Search for the cell housing the specified text and yield its [X, Y] center coordinate. 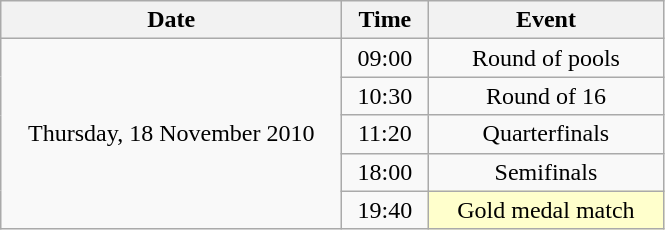
Event [546, 20]
Gold medal match [546, 210]
Semifinals [546, 172]
Time [385, 20]
19:40 [385, 210]
Date [172, 20]
18:00 [385, 172]
Round of 16 [546, 96]
11:20 [385, 134]
09:00 [385, 58]
Quarterfinals [546, 134]
Thursday, 18 November 2010 [172, 134]
10:30 [385, 96]
Round of pools [546, 58]
